Pinpoint the cell where the given text exists, returning its (X, Y) midpoint coordinate. 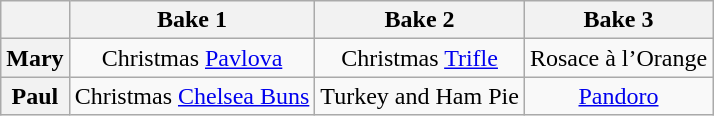
Mary (35, 58)
Bake 1 (192, 20)
Paul (35, 96)
Christmas Trifle (420, 58)
Christmas Pavlova (192, 58)
Bake 3 (618, 20)
Rosace à l’Orange (618, 58)
Turkey and Ham Pie (420, 96)
Bake 2 (420, 20)
Christmas Chelsea Buns (192, 96)
Pandoro (618, 96)
